Detect which cell encompasses the target text, then output its [X, Y] center coordinate. 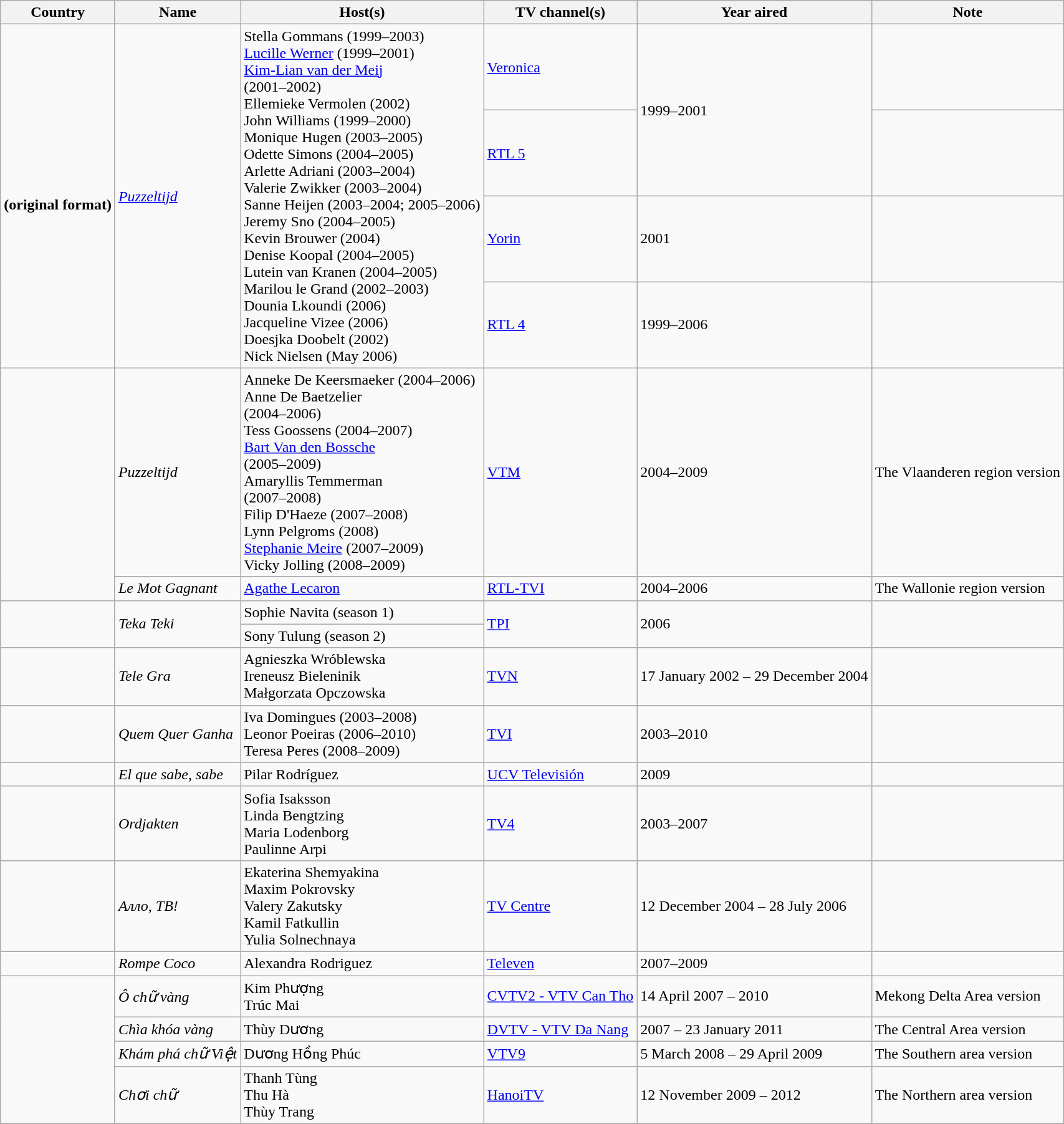
Iva Domingues (2003–2008)Leonor Poeiras (2006–2010)Teresa Peres (2008–2009) [362, 734]
RTL 5 [560, 153]
2006 [754, 624]
Agathe Lecaron [362, 588]
14 April 2007 – 2010 [754, 996]
2009 [754, 774]
Sony Tulung (season 2) [362, 636]
Ordjakten [177, 823]
VTV9 [560, 1054]
Chìa khóa vàng [177, 1029]
RTL-TVI [560, 588]
12 December 2004 – 28 July 2006 [754, 906]
The Vlaanderen region version [967, 473]
2001 [754, 239]
Country [58, 12]
17 January 2002 – 29 December 2004 [754, 676]
Veronica [560, 67]
Pilar Rodríguez [362, 774]
TV4 [560, 823]
Le Mot Gagnant [177, 588]
TVI [560, 734]
2007–2009 [754, 963]
Tele Gra [177, 676]
Name [177, 12]
Sophie Navita (season 1) [362, 612]
Chơi chữ [177, 1095]
Rompe Coco [177, 963]
TV Centre [560, 906]
TVN [560, 676]
Note [967, 12]
Alexandra Rodriguez [362, 963]
TPI [560, 624]
Yorin [560, 239]
The Northern area version [967, 1095]
2003–2010 [754, 734]
Dương Hồng Phúc [362, 1054]
Khám phá chữ Việt [177, 1054]
El que sabe, sabe [177, 774]
1999–2006 [754, 325]
RTL 4 [560, 325]
Kim Phượng Trúc Mai [362, 996]
TV channel(s) [560, 12]
Agnieszka WróblewskaIreneusz BieleninikMałgorzata Opczowska [362, 676]
Ekaterina ShemyakinaMaxim PokrovskyValery ZakutskyKamil FatkullinYulia Solnechnaya [362, 906]
DVTV - VTV Da Nang [560, 1029]
The Central Area version [967, 1029]
2003–2007 [754, 823]
HanoiTV [560, 1095]
UCV Televisión [560, 774]
(original format) [58, 196]
Quem Quer Ganha [177, 734]
1999–2001 [754, 110]
VTM [560, 473]
CVTV2 - VTV Can Tho [560, 996]
The Southern area version [967, 1054]
Televen [560, 963]
12 November 2009 – 2012 [754, 1095]
Teka Teki [177, 624]
Ô chữ vàng [177, 996]
Sofia IsakssonLinda BengtzingMaria LodenborgPaulinne Arpi [362, 823]
Host(s) [362, 12]
Thanh Tùng Thu Hà Thùy Trang [362, 1095]
2007 – 23 January 2011 [754, 1029]
Thùy Dương [362, 1029]
2004–2006 [754, 588]
2004–2009 [754, 473]
The Wallonie region version [967, 588]
Алло, ТВ! [177, 906]
Year aired [754, 12]
Mekong Delta Area version [967, 996]
5 March 2008 – 29 April 2009 [754, 1054]
